Provide the (x, y) coordinate of the cell's center where the given text is located.  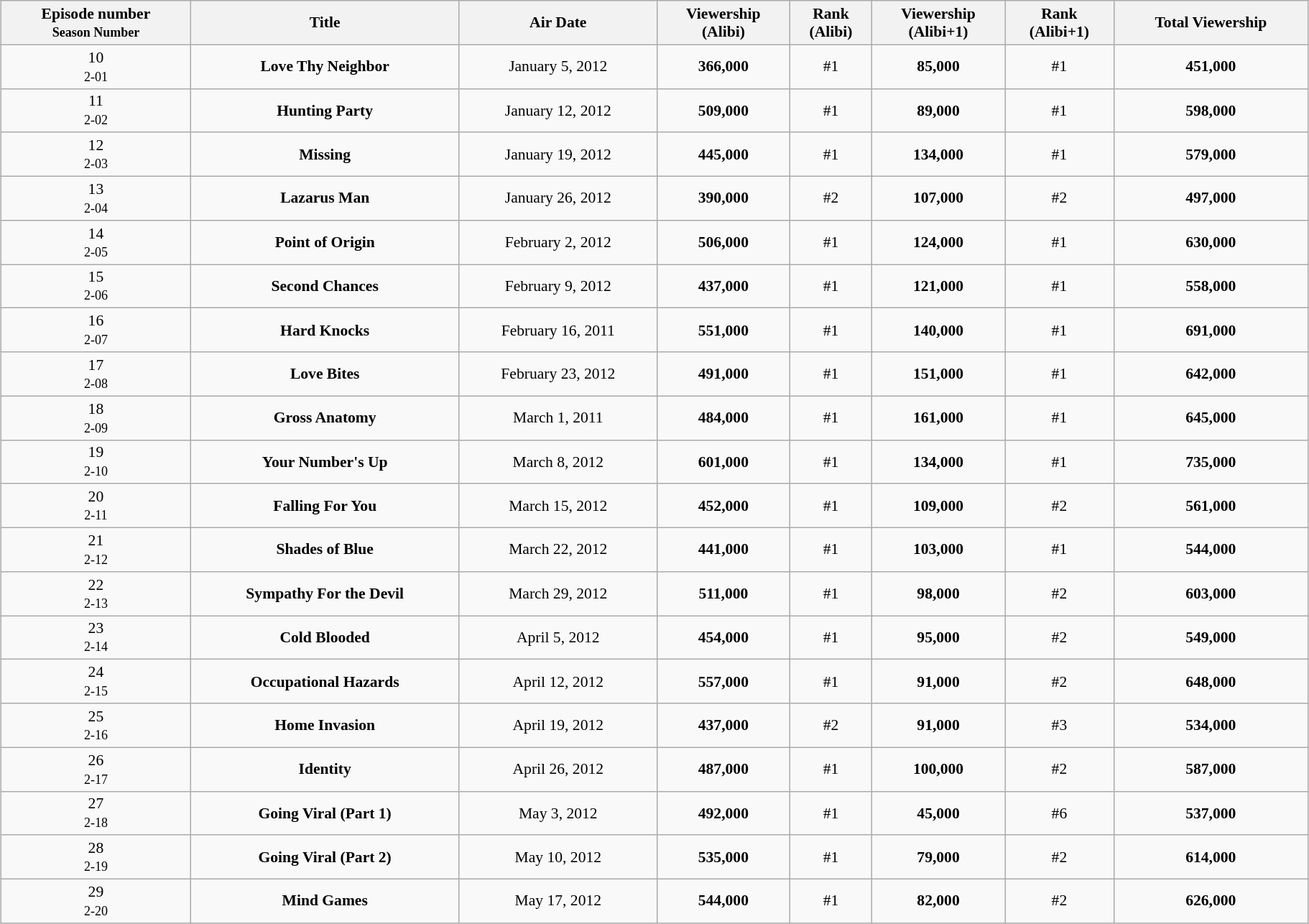
Viewership (Alibi) (723, 23)
441,000 (723, 550)
598,000 (1211, 111)
Second Chances (325, 286)
579,000 (1211, 155)
232-14 (96, 638)
212-12 (96, 550)
484,000 (723, 418)
Point of Origin (325, 243)
561,000 (1211, 506)
Identity (325, 769)
648,000 (1211, 681)
February 16, 2011 (558, 331)
107,000 (938, 198)
Episode numberSeason Number (96, 23)
492,000 (723, 813)
390,000 (723, 198)
491,000 (723, 374)
614,000 (1211, 858)
140,000 (938, 331)
142-05 (96, 243)
Hard Knocks (325, 331)
Love Thy Neighbor (325, 66)
Your Number's Up (325, 461)
109,000 (938, 506)
April 12, 2012 (558, 681)
January 19, 2012 (558, 155)
162-07 (96, 331)
April 26, 2012 (558, 769)
March 22, 2012 (558, 550)
Air Date (558, 23)
603,000 (1211, 593)
103,000 (938, 550)
192-10 (96, 461)
79,000 (938, 858)
April 19, 2012 (558, 726)
132-04 (96, 198)
Hunting Party (325, 111)
172-08 (96, 374)
Occupational Hazards (325, 681)
85,000 (938, 66)
Sympathy For the Devil (325, 593)
506,000 (723, 243)
272-18 (96, 813)
121,000 (938, 286)
487,000 (723, 769)
January 12, 2012 (558, 111)
122-03 (96, 155)
February 9, 2012 (558, 286)
May 17, 2012 (558, 901)
645,000 (1211, 418)
May 10, 2012 (558, 858)
535,000 (723, 858)
537,000 (1211, 813)
222-13 (96, 593)
March 15, 2012 (558, 506)
292-20 (96, 901)
601,000 (723, 461)
445,000 (723, 155)
102-01 (96, 66)
242-15 (96, 681)
95,000 (938, 638)
Going Viral (Part 2) (325, 858)
Cold Blooded (325, 638)
366,000 (723, 66)
642,000 (1211, 374)
161,000 (938, 418)
587,000 (1211, 769)
452,000 (723, 506)
Love Bites (325, 374)
551,000 (723, 331)
454,000 (723, 638)
Rank (Alibi) (831, 23)
May 3, 2012 (558, 813)
February 2, 2012 (558, 243)
451,000 (1211, 66)
282-19 (96, 858)
Total Viewership (1211, 23)
Title (325, 23)
509,000 (723, 111)
152-06 (96, 286)
182-09 (96, 418)
626,000 (1211, 901)
735,000 (1211, 461)
Shades of Blue (325, 550)
202-11 (96, 506)
82,000 (938, 901)
691,000 (1211, 331)
262-17 (96, 769)
45,000 (938, 813)
252-16 (96, 726)
630,000 (1211, 243)
Lazarus Man (325, 198)
557,000 (723, 681)
January 26, 2012 (558, 198)
497,000 (1211, 198)
100,000 (938, 769)
March 8, 2012 (558, 461)
Home Invasion (325, 726)
151,000 (938, 374)
511,000 (723, 593)
98,000 (938, 593)
Missing (325, 155)
558,000 (1211, 286)
#6 (1060, 813)
112-02 (96, 111)
Rank (Alibi+1) (1060, 23)
Going Viral (Part 1) (325, 813)
Gross Anatomy (325, 418)
549,000 (1211, 638)
Viewership (Alibi+1) (938, 23)
February 23, 2012 (558, 374)
January 5, 2012 (558, 66)
March 29, 2012 (558, 593)
April 5, 2012 (558, 638)
534,000 (1211, 726)
89,000 (938, 111)
March 1, 2011 (558, 418)
Falling For You (325, 506)
Mind Games (325, 901)
#3 (1060, 726)
124,000 (938, 243)
